Search for the cell housing the specified text and yield its (x, y) center coordinate. 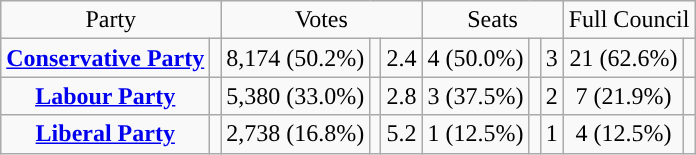
4 (12.5%) (624, 134)
8,174 (50.2%) (296, 58)
Votes (322, 20)
Full Council (629, 20)
Liberal Party (106, 134)
5.2 (402, 134)
Seats (492, 20)
3 (37.5%) (476, 96)
2.8 (402, 96)
2.4 (402, 58)
1 (12.5%) (476, 134)
4 (50.0%) (476, 58)
Party (111, 20)
2 (552, 96)
2,738 (16.8%) (296, 134)
Labour Party (106, 96)
21 (62.6%) (624, 58)
5,380 (33.0%) (296, 96)
7 (21.9%) (624, 96)
Conservative Party (106, 58)
1 (552, 134)
3 (552, 58)
